Identify which cell holds the provided text, then report its [x, y] central coordinate. 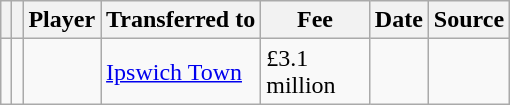
Transferred to [181, 20]
£3.1 million [316, 72]
Player [62, 20]
Date [398, 20]
Source [468, 20]
Ipswich Town [181, 72]
Fee [316, 20]
